Identify which cell holds the provided text, then report its (x, y) central coordinate. 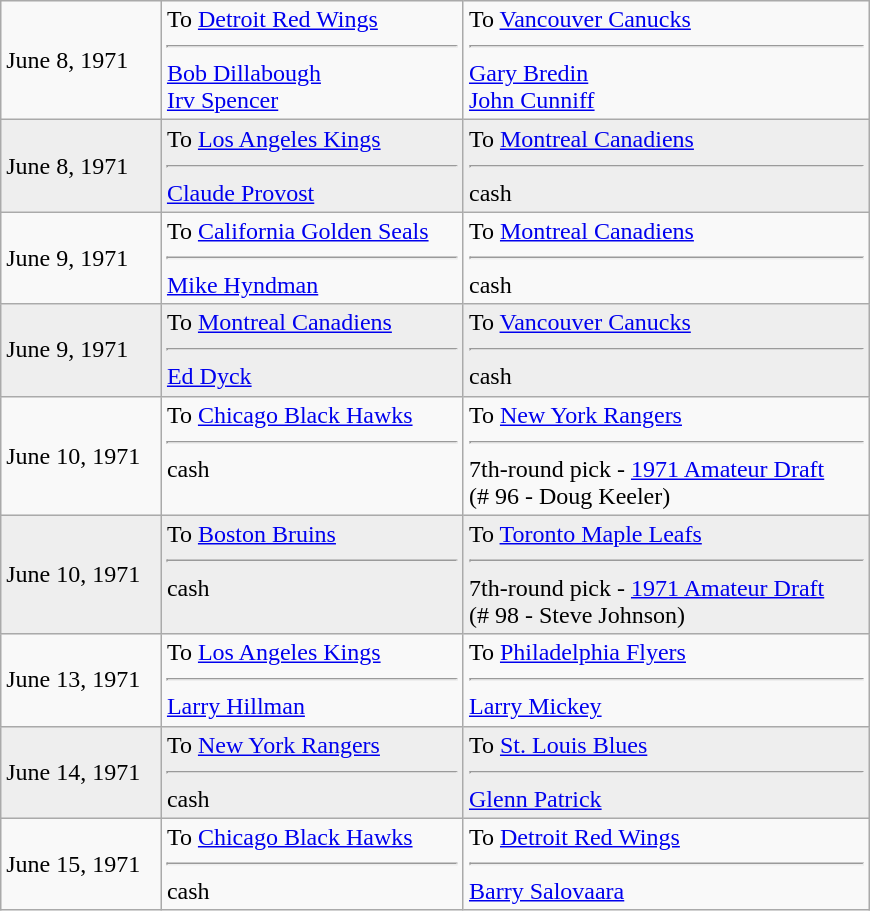
To Philadelphia FlyersLarry Mickey (666, 680)
To Los Angeles KingsClaude Provost (312, 166)
To Los Angeles KingsLarry Hillman (312, 680)
To St. Louis BluesGlenn Patrick (666, 772)
To California Golden SealsMike Hyndman (312, 258)
To Montreal CanadiensEd Dyck (312, 350)
To Toronto Maple Leafs7th-round pick - 1971 Amateur Draft(# 98 - Steve Johnson) (666, 574)
To New York Rangers7th-round pick - 1971 Amateur Draft(# 96 - Doug Keeler) (666, 456)
June 13, 1971 (82, 680)
To Boston Bruinscash (312, 574)
To Vancouver Canuckscash (666, 350)
June 14, 1971 (82, 772)
June 15, 1971 (82, 864)
To Detroit Red WingsBob DillaboughIrv Spencer (312, 60)
To Detroit Red WingsBarry Salovaara (666, 864)
To New York Rangerscash (312, 772)
To Vancouver CanucksGary BredinJohn Cunniff (666, 60)
